Pinpoint the cell where the given text exists, returning its [x, y] midpoint coordinate. 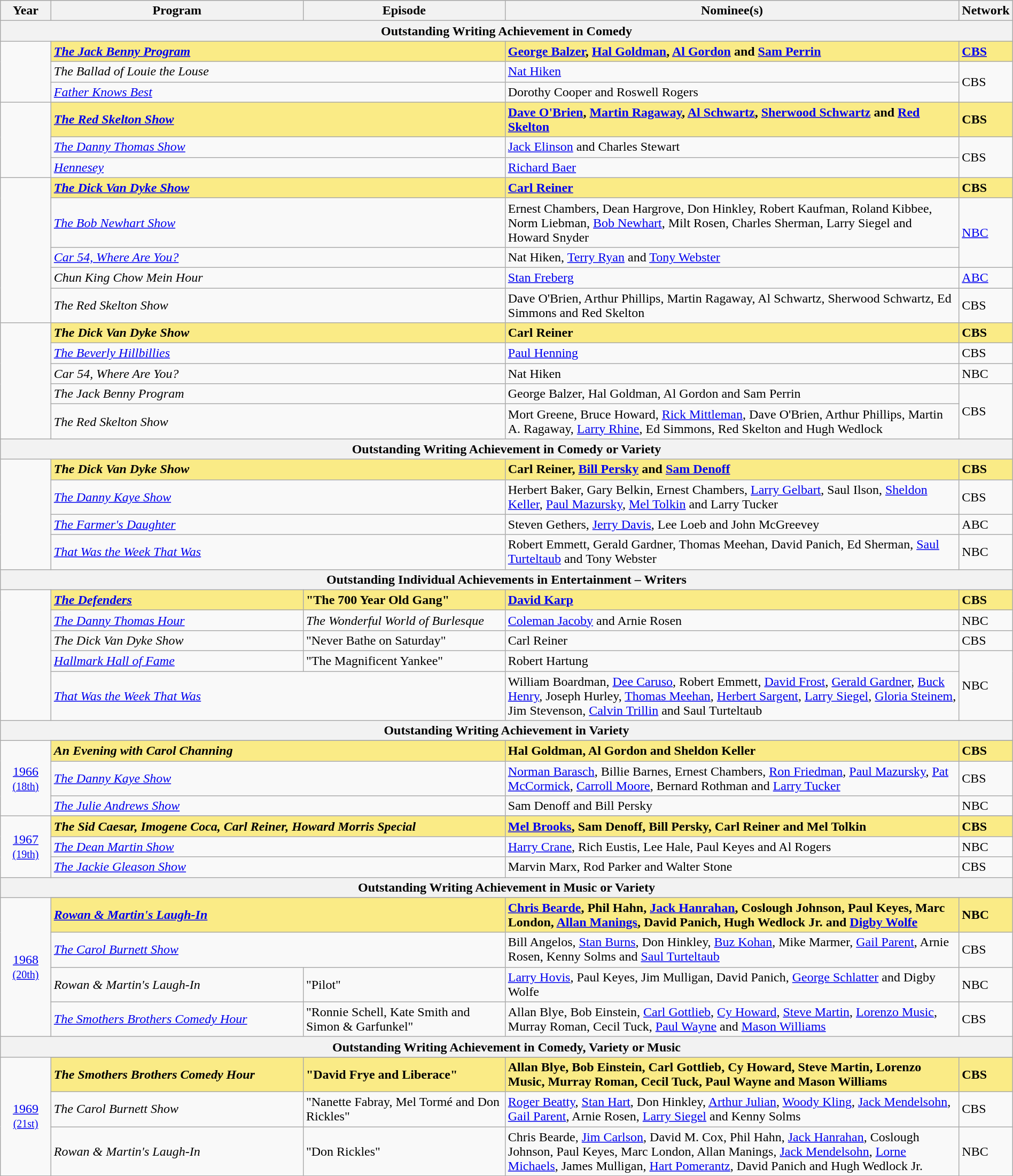
Hallmark Hall of Fame [177, 661]
"The Magnificent Yankee" [404, 661]
Carl Reiner, Bill Persky and Sam Denoff [732, 469]
Stan Freberg [732, 277]
The Danny Thomas Hour [177, 620]
Episode [404, 11]
Marvin Marx, Rod Parker and Walter Stone [732, 867]
Richard Baer [732, 167]
"Nanette Fabray, Mel Tormé and Don Rickles" [404, 1109]
Father Knows Best [278, 92]
Outstanding Writing Achievement in Comedy [506, 31]
An Evening with Carol Channing [278, 751]
The Julie Andrews Show [278, 806]
Nat Hiken, Terry Ryan and Tony Webster [732, 257]
Mort Greene, Bruce Howard, Rick Mittleman, Dave O'Brien, Arthur Phillips, Martin A. Ragaway, Larry Rhine, Ed Simmons, Red Skelton and Hugh Wedlock [732, 421]
The Wonderful World of Burlesque [404, 620]
The Bob Newhart Show [278, 222]
Dave O'Brien, Arthur Phillips, Martin Ragaway, Al Schwartz, Sherwood Schwartz, Ed Simmons and Red Skelton [732, 305]
The Defenders [177, 600]
Steven Gethers, Jerry Davis, Lee Loeb and John McGreevey [732, 524]
1968(20th) [26, 967]
Larry Hovis, Paul Keyes, Jim Mulligan, David Panich, George Schlatter and Digby Wolfe [732, 985]
1967(19th) [26, 847]
Coleman Jacoby and Arnie Rosen [732, 620]
David Karp [732, 600]
"The 700 Year Old Gang" [404, 600]
The Farmer's Daughter [278, 524]
Chun King Chow Mein Hour [278, 277]
Bill Angelos, Stan Burns, Don Hinkley, Buz Kohan, Mike Marmer, Gail Parent, Arnie Rosen, Kenny Solms and Saul Turteltaub [732, 949]
Chris Bearde, Phil Hahn, Jack Hanrahan, Coslough Johnson, Paul Keyes, Marc London, Allan Manings, David Panich, Hugh Wedlock Jr. and Digby Wolfe [732, 915]
Network [986, 11]
Norman Barasch, Billie Barnes, Ernest Chambers, Ron Friedman, Paul Mazursky, Pat McCormick, Carroll Moore, Bernard Rothman and Larry Tucker [732, 778]
Dorothy Cooper and Roswell Rogers [732, 92]
Robert Hartung [732, 661]
"Ronnie Schell, Kate Smith and Simon & Garfunkel" [404, 1019]
Outstanding Writing Achievement in Comedy, Variety or Music [506, 1047]
"Pilot" [404, 985]
Jack Elinson and Charles Stewart [732, 147]
Sam Denoff and Bill Persky [732, 806]
Outstanding Writing Achievement in Comedy or Variety [506, 449]
The Danny Thomas Show [278, 147]
Nominee(s) [732, 11]
"Don Rickles" [404, 1151]
The Dean Martin Show [278, 847]
The Ballad of Louie the Louse [278, 72]
"Never Bathe on Saturday" [404, 640]
Robert Emmett, Gerald Gardner, Thomas Meehan, David Panich, Ed Sherman, Saul Turteltaub and Tony Webster [732, 552]
Herbert Baker, Gary Belkin, Ernest Chambers, Larry Gelbart, Saul Ilson, Sheldon Keller, Paul Mazursky, Mel Tolkin and Larry Tucker [732, 497]
Outstanding Individual Achievements in Entertainment – Writers [506, 579]
Year [26, 11]
Hennesey [278, 167]
Harry Crane, Rich Eustis, Lee Hale, Paul Keyes and Al Rogers [732, 847]
The Sid Caesar, Imogene Coca, Carl Reiner, Howard Morris Special [278, 826]
Dave O'Brien, Martin Ragaway, Al Schwartz, Sherwood Schwartz and Red Skelton [732, 120]
Outstanding Writing Achievement in Music or Variety [506, 887]
Roger Beatty, Stan Hart, Don Hinkley, Arthur Julian, Woody Kling, Jack Mendelsohn, Gail Parent, Arnie Rosen, Larry Siegel and Kenny Solms [732, 1109]
Paul Henning [732, 353]
1966(18th) [26, 778]
"David Frye and Liberace" [404, 1074]
The Beverly Hillbillies [278, 353]
Outstanding Writing Achievement in Variety [506, 731]
1969(21st) [26, 1116]
Mel Brooks, Sam Denoff, Bill Persky, Carl Reiner and Mel Tolkin [732, 826]
Program [177, 11]
Hal Goldman, Al Gordon and Sheldon Keller [732, 751]
The Jackie Gleason Show [278, 867]
